Pinpoint the cell where the given text exists, returning its [x, y] midpoint coordinate. 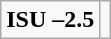
ISU –2.5 [50, 19]
